Extract the (X, Y) coordinate from the center of the cell holding the provided text.  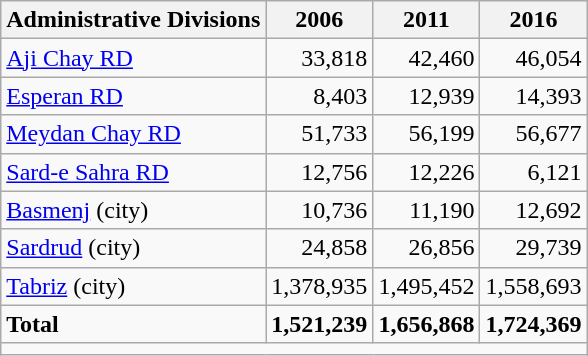
8,403 (320, 96)
1,558,693 (534, 286)
Meydan Chay RD (134, 134)
Sardrud (city) (134, 248)
2011 (426, 20)
29,739 (534, 248)
2016 (534, 20)
24,858 (320, 248)
1,724,369 (534, 324)
1,656,868 (426, 324)
10,736 (320, 210)
Esperan RD (134, 96)
12,226 (426, 172)
Total (134, 324)
26,856 (426, 248)
6,121 (534, 172)
12,939 (426, 96)
2006 (320, 20)
42,460 (426, 58)
1,521,239 (320, 324)
Tabriz (city) (134, 286)
14,393 (534, 96)
51,733 (320, 134)
56,199 (426, 134)
56,677 (534, 134)
46,054 (534, 58)
Administrative Divisions (134, 20)
1,378,935 (320, 286)
1,495,452 (426, 286)
12,756 (320, 172)
Sard-e Sahra RD (134, 172)
Aji Chay RD (134, 58)
12,692 (534, 210)
Basmenj (city) (134, 210)
33,818 (320, 58)
11,190 (426, 210)
